Return [x, y] of the center of cell containing provided text 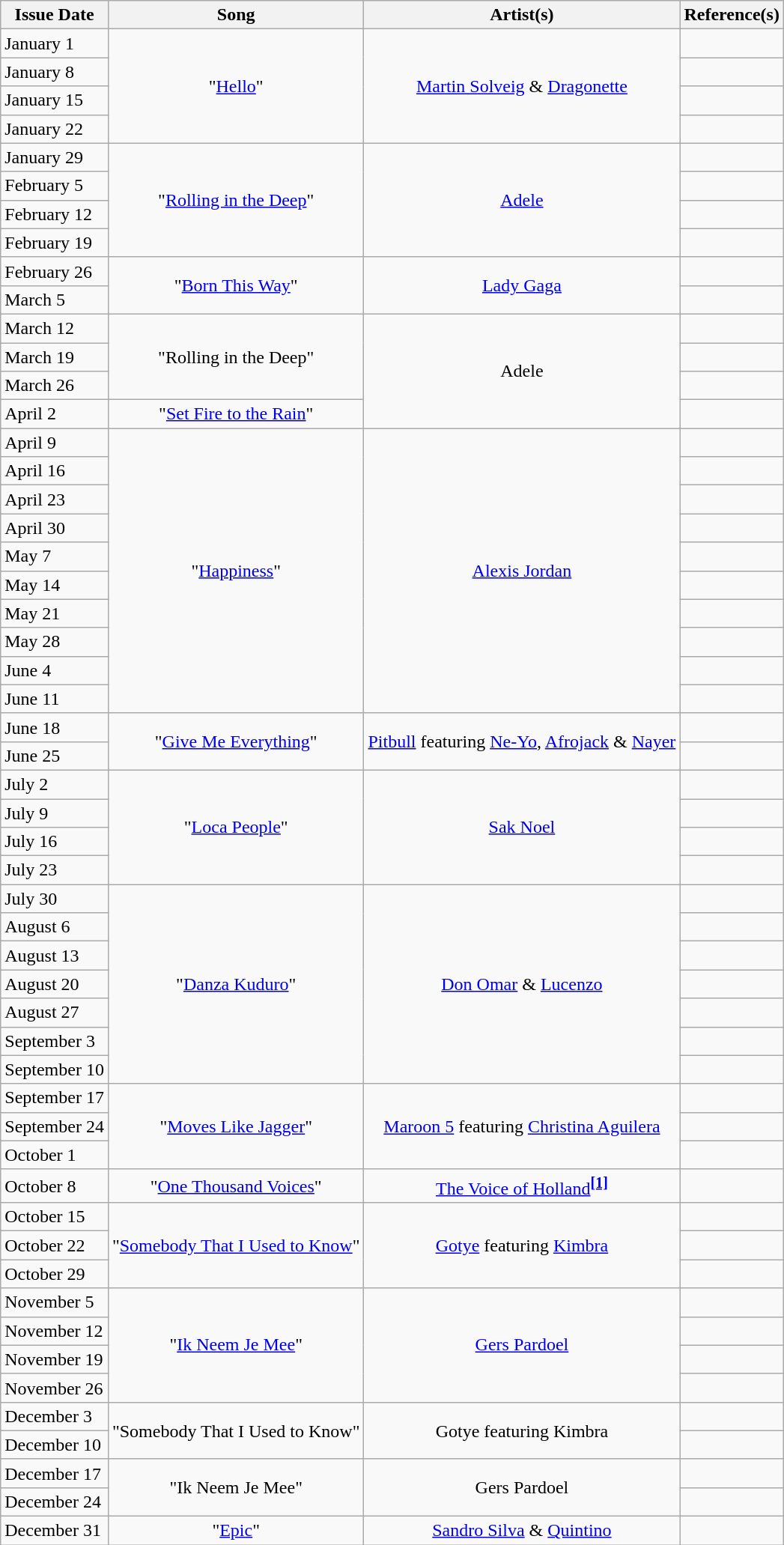
January 15 [55, 100]
July 9 [55, 813]
Issue Date [55, 15]
Pitbull featuring Ne-Yo, Afrojack & Nayer [522, 741]
Song [236, 15]
December 24 [55, 1502]
May 7 [55, 556]
Artist(s) [522, 15]
October 22 [55, 1245]
January 8 [55, 72]
November 19 [55, 1359]
June 4 [55, 670]
January 22 [55, 129]
"Give Me Everything" [236, 741]
January 29 [55, 157]
Don Omar & Lucenzo [522, 984]
May 28 [55, 642]
April 16 [55, 471]
Lady Gaga [522, 285]
January 1 [55, 43]
"Epic" [236, 1531]
September 24 [55, 1126]
August 13 [55, 956]
October 1 [55, 1155]
May 21 [55, 613]
June 18 [55, 727]
March 26 [55, 386]
December 3 [55, 1416]
March 5 [55, 300]
February 19 [55, 243]
August 27 [55, 1013]
March 12 [55, 328]
July 2 [55, 784]
June 25 [55, 756]
April 9 [55, 443]
"Loca People" [236, 827]
June 11 [55, 699]
August 6 [55, 927]
August 20 [55, 984]
December 31 [55, 1531]
April 2 [55, 414]
Sak Noel [522, 827]
September 17 [55, 1098]
"Set Fire to the Rain" [236, 414]
November 26 [55, 1388]
October 29 [55, 1274]
"One Thousand Voices" [236, 1186]
The Voice of Holland[1] [522, 1186]
March 19 [55, 357]
February 5 [55, 186]
April 30 [55, 528]
Reference(s) [732, 15]
"Hello" [236, 86]
September 3 [55, 1041]
"Moves Like Jagger" [236, 1126]
July 16 [55, 842]
December 10 [55, 1445]
February 12 [55, 214]
"Happiness" [236, 571]
October 8 [55, 1186]
November 5 [55, 1302]
December 17 [55, 1473]
Maroon 5 featuring Christina Aguilera [522, 1126]
"Born This Way" [236, 285]
July 30 [55, 899]
Martin Solveig & Dragonette [522, 86]
"Danza Kuduro" [236, 984]
July 23 [55, 870]
April 23 [55, 500]
February 26 [55, 271]
May 14 [55, 585]
Sandro Silva & Quintino [522, 1531]
Alexis Jordan [522, 571]
October 15 [55, 1217]
November 12 [55, 1331]
September 10 [55, 1069]
